Provide the (x, y) coordinate of the cell's center where the given text is located.  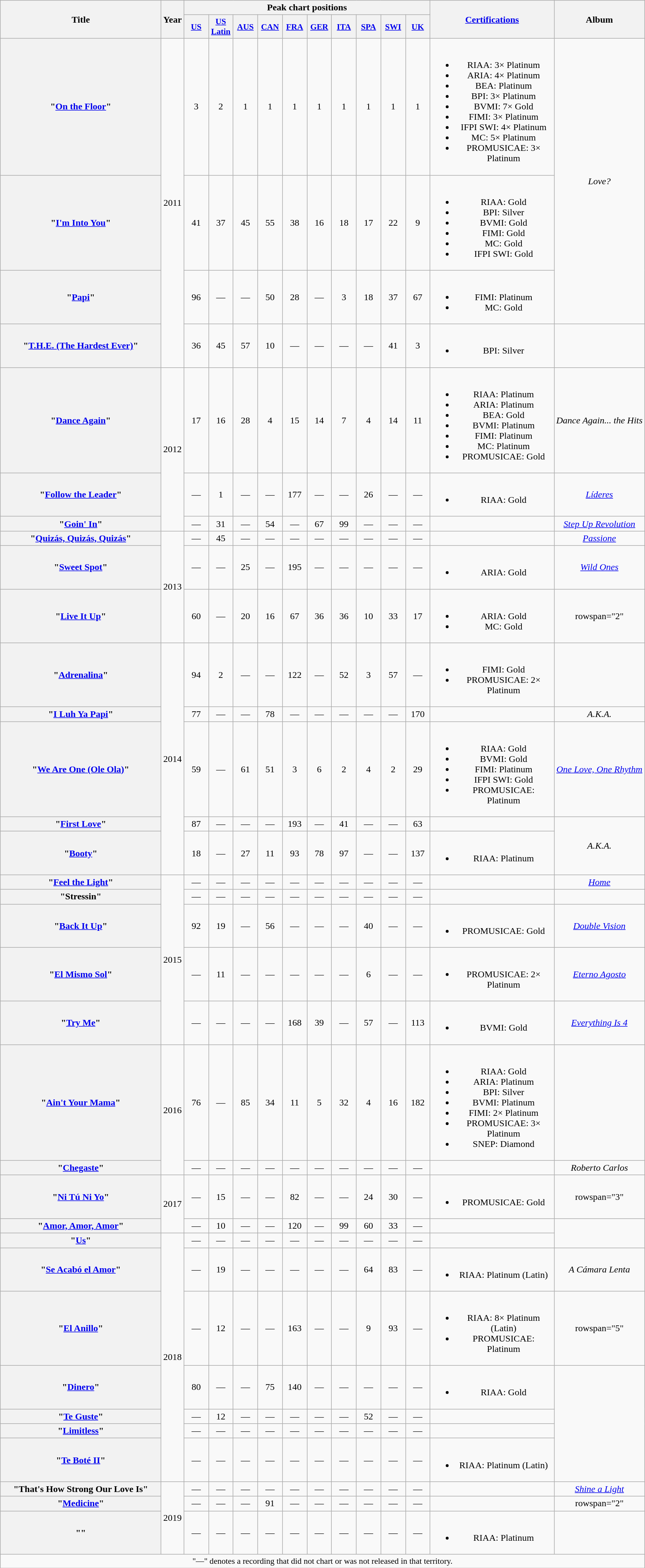
56 (270, 926)
One Love, One Rhythm (599, 769)
140 (294, 1387)
"Stressin" (81, 897)
34 (270, 1102)
2015 (173, 960)
32 (344, 1102)
75 (270, 1387)
20 (245, 616)
26 (369, 494)
168 (294, 1023)
76 (196, 1102)
BVMI: Gold (492, 1023)
"Try Me" (81, 1023)
85 (245, 1102)
83 (393, 1269)
27 (245, 853)
Step Up Revolution (599, 524)
FIMI: PlatinumMC: Gold (492, 297)
"Chegaste" (81, 1168)
64 (369, 1269)
Wild Ones (599, 567)
"Papi" (81, 297)
2019 (173, 1518)
rowspan="5" (599, 1328)
"Ni Tú Ni Yo" (81, 1197)
Passione (599, 538)
Peak chart positions (307, 8)
RIAA: 8× Platinum (Latin)PROMUSICAE: Platinum (492, 1328)
163 (294, 1328)
Líderes (599, 494)
CAN (270, 27)
"Follow the Leader" (81, 494)
2013 (173, 587)
31 (221, 524)
92 (196, 926)
2014 (173, 759)
2017 (173, 1204)
25 (245, 567)
Everything Is 4 (599, 1023)
Shine a Light (599, 1489)
Love? (599, 181)
2011 (173, 203)
"Sweet Spot" (81, 567)
RIAA: GoldARIA: PlatinumBPI: SilverBVMI: PlatinumFIMI: 2× PlatinumPROMUSICAE: 3× PlatinumSNEP: Diamond (492, 1102)
"First Love" (81, 824)
FRA (294, 27)
22 (393, 223)
"Limitless" (81, 1431)
Double Vision (599, 926)
"Goin' In" (81, 524)
80 (196, 1387)
"Booty" (81, 853)
"Live It Up" (81, 616)
RIAA: GoldBPI: SilverBVMI: GoldFIMI: GoldMC: GoldIFPI SWI: Gold (492, 223)
PROMUSICAE: 2× Platinum (492, 974)
UK (418, 27)
193 (294, 824)
38 (294, 223)
"That's How Strong Our Love Is" (81, 1489)
"El Mismo Sol" (81, 974)
GER (319, 27)
A Cámara Lenta (599, 1269)
96 (196, 297)
AUS (245, 27)
Certifications (492, 19)
97 (344, 853)
"On the Floor" (81, 107)
RIAA: PlatinumARIA: PlatinumBEA: GoldBVMI: PlatinumFIMI: PlatinumMC: PlatinumPROMUSICAE: Gold (492, 420)
"Amor, Amor, Amor" (81, 1226)
"Te Guste" (81, 1416)
"Us" (81, 1240)
113 (418, 1023)
54 (270, 524)
50 (270, 297)
2018 (173, 1357)
"—" denotes a recording that did not chart or was not released in that territory. (322, 1561)
Dance Again... the Hits (599, 420)
"Back It Up" (81, 926)
Home (599, 882)
51 (270, 769)
39 (319, 1023)
USLatin (221, 27)
US (196, 27)
"Dinero" (81, 1387)
"T.H.E. (The Hardest Ever)" (81, 345)
ITA (344, 27)
ARIA: GoldMC: Gold (492, 616)
63 (418, 824)
30 (393, 1197)
"Se Acabó el Amor" (81, 1269)
"Ain't Your Mama" (81, 1102)
77 (196, 714)
"Adrenalina" (81, 675)
120 (294, 1226)
177 (294, 494)
"El Anillo" (81, 1328)
182 (418, 1102)
59 (196, 769)
ARIA: Gold (492, 567)
170 (418, 714)
"Dance Again" (81, 420)
Eterno Agosto (599, 974)
29 (418, 769)
FIMI: GoldPROMUSICAE: 2× Platinum (492, 675)
87 (196, 824)
"Medicine" (81, 1504)
40 (369, 926)
SWI (393, 27)
Year (173, 19)
55 (270, 223)
94 (196, 675)
Album (599, 19)
rowspan="3" (599, 1197)
2012 (173, 449)
"We Are One (Ole Ola)" (81, 769)
"I'm Into You" (81, 223)
"Te Boté II" (81, 1460)
"I Luh Ya Papi" (81, 714)
82 (294, 1197)
"Feel the Light" (81, 882)
2016 (173, 1110)
195 (294, 567)
Title (81, 19)
SPA (369, 27)
137 (418, 853)
61 (245, 769)
Roberto Carlos (599, 1168)
BPI: Silver (492, 345)
5 (319, 1102)
7 (344, 420)
91 (270, 1504)
RIAA: GoldBVMI: GoldFIMI: PlatinumIFPI SWI: GoldPROMUSICAE: Platinum (492, 769)
"" (81, 1532)
122 (294, 675)
24 (369, 1197)
"Quizás, Quizás, Quizás" (81, 538)
